Return the (x, y) coordinate for the center point of the cell that contains the specified text.  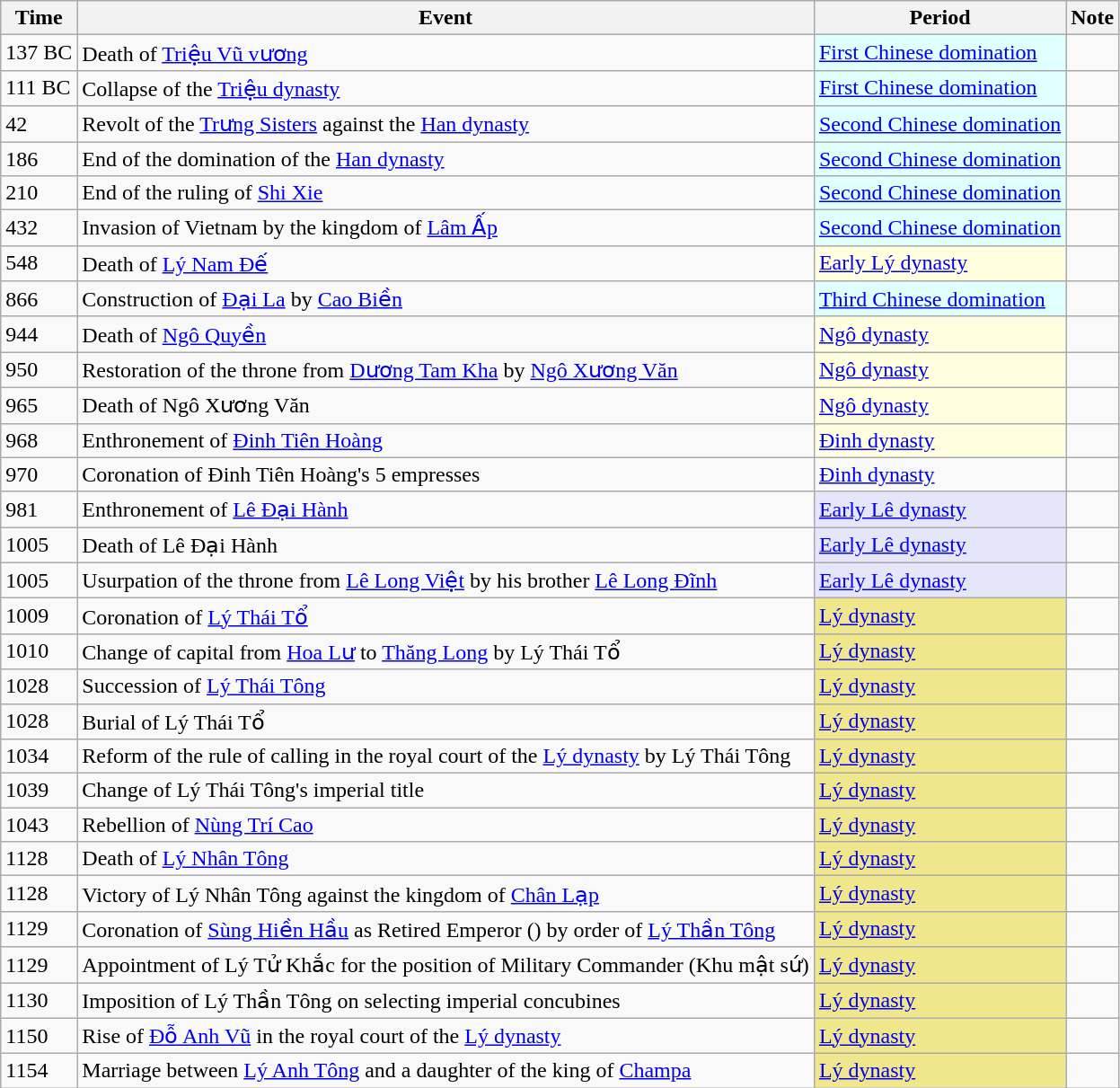
Third Chinese domination (939, 299)
Note (1092, 18)
186 (40, 159)
548 (40, 263)
Construction of Đại La by Cao Biền (445, 299)
Reform of the rule of calling in the royal court of the Lý dynasty by Lý Thái Tông (445, 756)
Enthronement of Đinh Tiên Hoàng (445, 440)
981 (40, 509)
Rise of Đỗ Anh Vũ in the royal court of the Lý dynasty (445, 1036)
Event (445, 18)
End of the ruling of Shi Xie (445, 193)
Marriage between Lý Anh Tông and a daughter of the king of Champa (445, 1071)
Death of Lê Đại Hành (445, 545)
Collapse of the Triệu dynasty (445, 88)
137 BC (40, 53)
End of the domination of the Han dynasty (445, 159)
Time (40, 18)
944 (40, 334)
Early Lý dynasty (939, 263)
Change of Lý Thái Tông's imperial title (445, 791)
1154 (40, 1071)
Coronation of Lý Thái Tổ (445, 616)
970 (40, 474)
1043 (40, 825)
Invasion of Vietnam by the kingdom of Lâm Ấp (445, 228)
Usurpation of the throne from Lê Long Việt by his brother Lê Long Đĩnh (445, 580)
Appointment of Lý Tử Khắc for the position of Military Commander (Khu mật sứ) (445, 965)
866 (40, 299)
111 BC (40, 88)
Enthronement of Lê Đại Hành (445, 509)
Coronation of Sùng Hiền Hầu as Retired Emperor () by order of Lý Thần Tông (445, 929)
1039 (40, 791)
Coronation of Đinh Tiên Hoàng's 5 empresses (445, 474)
Imposition of Lý Thần Tông on selecting imperial concubines (445, 1001)
Death of Ngô Quyền (445, 334)
1010 (40, 651)
Death of Lý Nam Đế (445, 263)
Burial of Lý Thái Tổ (445, 721)
1130 (40, 1001)
Restoration of the throne from Dương Tam Kha by Ngô Xương Văn (445, 370)
Succession of Lý Thái Tông (445, 686)
Death of Lý Nhân Tông (445, 859)
42 (40, 124)
Rebellion of Nùng Trí Cao (445, 825)
432 (40, 228)
Death of Triệu Vũ vương (445, 53)
965 (40, 405)
1034 (40, 756)
1150 (40, 1036)
1009 (40, 616)
Change of capital from Hoa Lư to Thăng Long by Lý Thái Tổ (445, 651)
950 (40, 370)
968 (40, 440)
Death of Ngô Xương Văn (445, 405)
Victory of Lý Nhân Tông against the kingdom of Chân Lạp (445, 894)
210 (40, 193)
Revolt of the Trưng Sisters against the Han dynasty (445, 124)
Period (939, 18)
